Pinpoint the cell where the given text exists, returning its [x, y] midpoint coordinate. 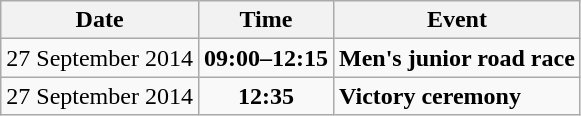
12:35 [266, 96]
Date [100, 20]
Victory ceremony [456, 96]
Event [456, 20]
Men's junior road race [456, 58]
09:00–12:15 [266, 58]
Time [266, 20]
